Pinpoint the cell where the given text exists, returning its [X, Y] midpoint coordinate. 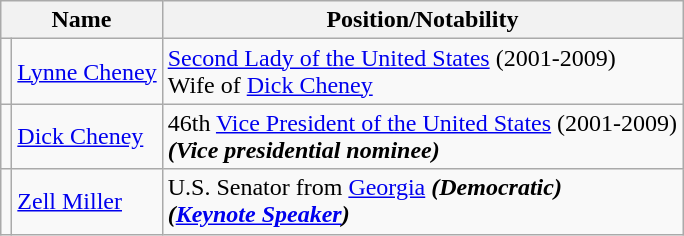
Name [82, 20]
U.S. Senator from Georgia (Democratic)(Keynote Speaker) [422, 202]
Zell Miller [87, 202]
Position/Notability [422, 20]
Second Lady of the United States (2001-2009)Wife of Dick Cheney [422, 72]
Dick Cheney [87, 136]
46th Vice President of the United States (2001-2009)(Vice presidential nominee) [422, 136]
Lynne Cheney [87, 72]
